Capture the cell that displays the provided text and extract its (X, Y) central coordinate. 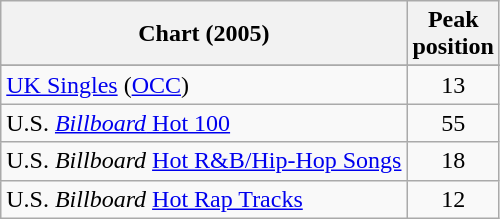
U.S. Billboard Hot R&B/Hip-Hop Songs (204, 161)
55 (453, 123)
U.S. Billboard Hot 100 (204, 123)
Chart (2005) (204, 34)
U.S. Billboard Hot Rap Tracks (204, 199)
12 (453, 199)
13 (453, 85)
18 (453, 161)
Peakposition (453, 34)
UK Singles (OCC) (204, 85)
